Return the (x, y) coordinate for the center point of the cell that contains the specified text.  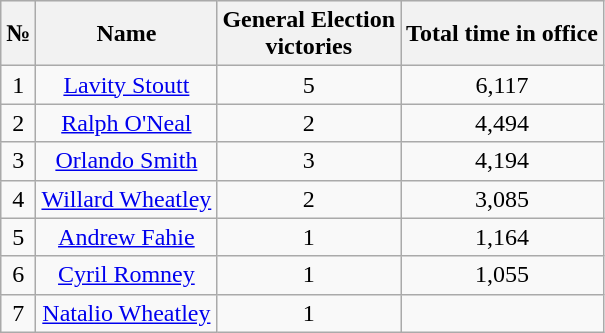
Andrew Fahie (126, 237)
Ralph O'Neal (126, 123)
Willard Wheatley (126, 199)
4 (18, 199)
1,055 (502, 275)
4,494 (502, 123)
6 (18, 275)
Cyril Romney (126, 275)
3,085 (502, 199)
General Electionvictories (309, 34)
6,117 (502, 85)
7 (18, 313)
4,194 (502, 161)
Orlando Smith (126, 161)
Natalio Wheatley (126, 313)
1,164 (502, 237)
Lavity Stoutt (126, 85)
№ (18, 34)
Total time in office (502, 34)
Name (126, 34)
